Identify which cell holds the provided text, then report its [x, y] central coordinate. 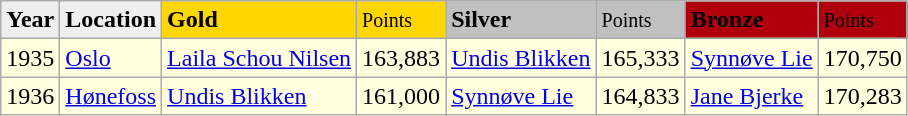
Gold [260, 20]
165,333 [640, 58]
Oslo [111, 58]
Bronze [752, 20]
Silver [521, 20]
1936 [30, 96]
Hønefoss [111, 96]
Year [30, 20]
Jane Bjerke [752, 96]
164,833 [640, 96]
170,283 [862, 96]
163,883 [402, 58]
1935 [30, 58]
161,000 [402, 96]
Location [111, 20]
170,750 [862, 58]
Laila Schou Nilsen [260, 58]
